Extract the [x, y] coordinate from the center of the cell holding the provided text.  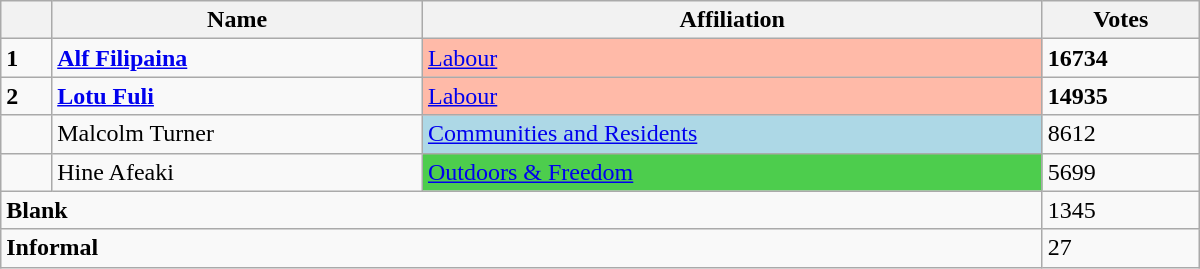
Informal [522, 248]
Malcolm Turner [238, 134]
27 [1120, 248]
5699 [1120, 172]
14935 [1120, 96]
Alf Filipaina [238, 58]
Communities and Residents [732, 134]
2 [26, 96]
1345 [1120, 210]
Lotu Fuli [238, 96]
Affiliation [732, 20]
16734 [1120, 58]
Outdoors & Freedom [732, 172]
8612 [1120, 134]
Name [238, 20]
Hine Afeaki [238, 172]
1 [26, 58]
Votes [1120, 20]
Blank [522, 210]
